Locate the cell with the specified text and output its [x, y] center coordinate. 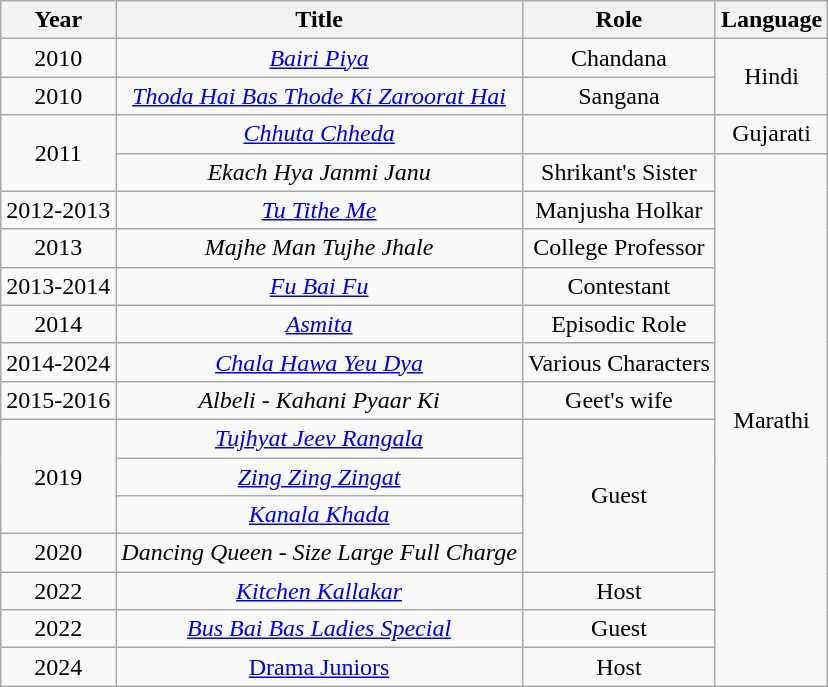
Bairi Piya [320, 58]
2024 [58, 667]
Chala Hawa Yeu Dya [320, 362]
Tu Tithe Me [320, 210]
Role [618, 20]
Bus Bai Bas Ladies Special [320, 629]
Shrikant's Sister [618, 172]
Thoda Hai Bas Thode Ki Zaroorat Hai [320, 96]
Kitchen Kallakar [320, 591]
Albeli - Kahani Pyaar Ki [320, 400]
2013-2014 [58, 286]
Episodic Role [618, 324]
College Professor [618, 248]
Dancing Queen - Size Large Full Charge [320, 553]
Fu Bai Fu [320, 286]
2012-2013 [58, 210]
Contestant [618, 286]
Majhe Man Tujhe Jhale [320, 248]
Various Characters [618, 362]
2019 [58, 476]
Sangana [618, 96]
2011 [58, 153]
Ekach Hya Janmi Janu [320, 172]
Chhuta Chheda [320, 134]
Tujhyat Jeev Rangala [320, 438]
Asmita [320, 324]
Year [58, 20]
Zing Zing Zingat [320, 477]
Chandana [618, 58]
Manjusha Holkar [618, 210]
2015-2016 [58, 400]
2013 [58, 248]
2020 [58, 553]
2014 [58, 324]
2014-2024 [58, 362]
Drama Juniors [320, 667]
Gujarati [771, 134]
Hindi [771, 77]
Geet's wife [618, 400]
Kanala Khada [320, 515]
Language [771, 20]
Marathi [771, 420]
Title [320, 20]
